From the cell containing the given text, extract its center point as (X, Y) coordinate. 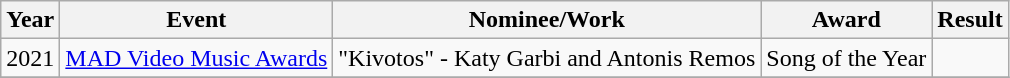
"Kivotos" - Katy Garbi and Antonis Remos (547, 58)
MAD Video Music Awards (196, 58)
Event (196, 20)
Award (846, 20)
Year (30, 20)
Nominee/Work (547, 20)
Result (970, 20)
Song of the Year (846, 58)
2021 (30, 58)
